Capture the cell that displays the provided text and extract its (x, y) central coordinate. 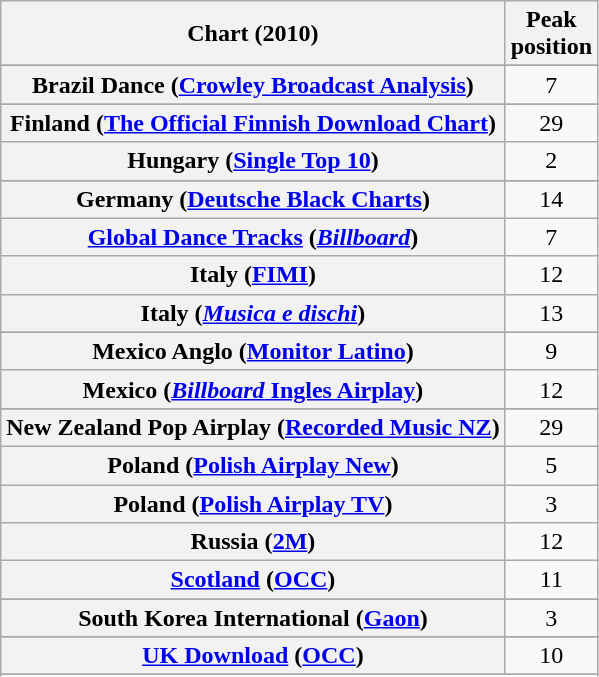
Germany (Deutsche Black Charts) (253, 199)
Italy (Musica e dischi) (253, 313)
Poland (Polish Airplay New) (253, 465)
10 (551, 656)
14 (551, 199)
Mexico (Billboard Ingles Airplay) (253, 389)
Scotland (OCC) (253, 580)
UK Download (OCC) (253, 656)
South Korea International (Gaon) (253, 618)
Italy (FIMI) (253, 275)
Chart (2010) (253, 34)
New Zealand Pop Airplay (Recorded Music NZ) (253, 427)
Russia (2M) (253, 542)
5 (551, 465)
Peakposition (551, 34)
13 (551, 313)
Hungary (Single Top 10) (253, 161)
9 (551, 351)
Global Dance Tracks (Billboard) (253, 237)
Finland (The Official Finnish Download Chart) (253, 123)
2 (551, 161)
Brazil Dance (Crowley Broadcast Analysis) (253, 85)
Mexico Anglo (Monitor Latino) (253, 351)
Poland (Polish Airplay TV) (253, 503)
11 (551, 580)
